Provide the (X, Y) coordinate of the cell's center where the given text is located.  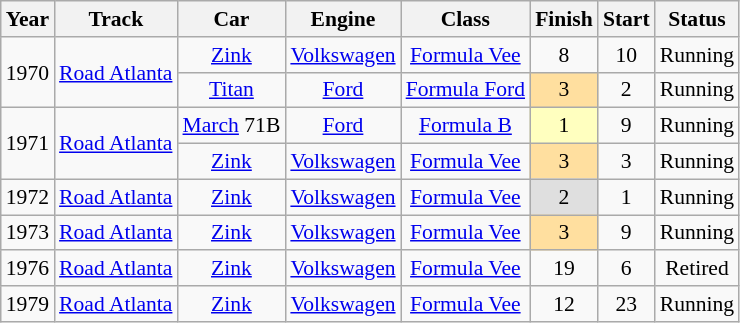
10 (626, 55)
1973 (28, 233)
6 (626, 269)
1972 (28, 197)
1976 (28, 269)
Titan (231, 90)
Class (466, 19)
Formula B (466, 126)
12 (564, 304)
1979 (28, 304)
1970 (28, 72)
Start (626, 19)
Formula Ford (466, 90)
23 (626, 304)
Engine (342, 19)
March 71B (231, 126)
Status (697, 19)
8 (564, 55)
Year (28, 19)
19 (564, 269)
1971 (28, 144)
Track (116, 19)
Finish (564, 19)
Retired (697, 269)
Car (231, 19)
